Extract the (X, Y) coordinate from the center of the cell holding the provided text.  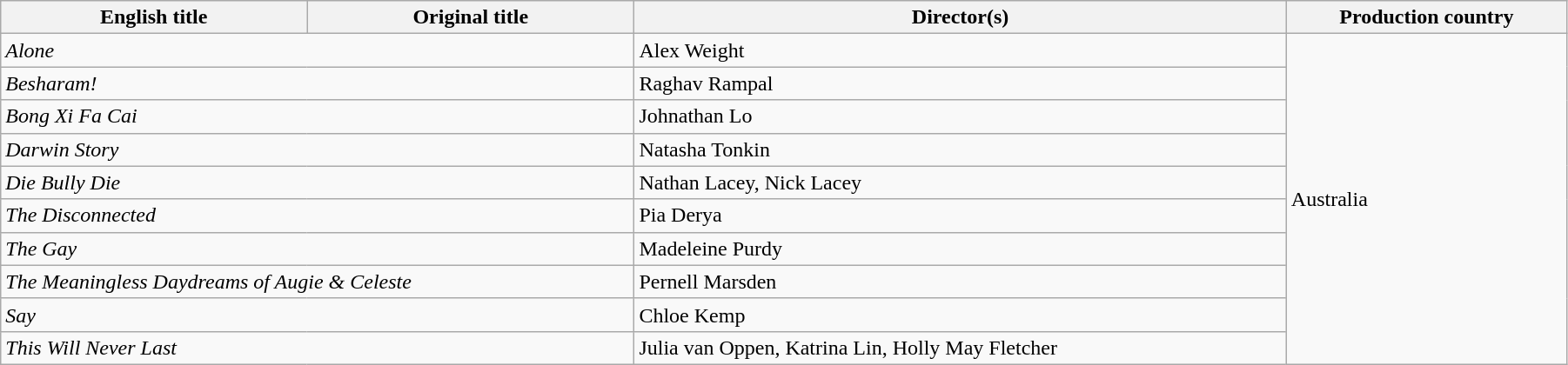
Bong Xi Fa Cai (318, 116)
Johnathan Lo (961, 116)
Say (318, 315)
Nathan Lacey, Nick Lacey (961, 182)
Pia Derya (961, 216)
Die Bully Die (318, 182)
Natasha Tonkin (961, 149)
The Gay (318, 249)
Alex Weight (961, 50)
The Disconnected (318, 216)
Madeleine Purdy (961, 249)
This Will Never Last (318, 348)
Raghav Rampal (961, 83)
The Meaningless Daydreams of Augie & Celeste (318, 282)
Director(s) (961, 17)
Original title (471, 17)
Australia (1426, 200)
Julia van Oppen, Katrina Lin, Holly May Fletcher (961, 348)
Pernell Marsden (961, 282)
Alone (318, 50)
Production country (1426, 17)
Chloe Kemp (961, 315)
Besharam! (318, 83)
English title (154, 17)
Darwin Story (318, 149)
